Extract the [x, y] coordinate from the center of the cell holding the provided text.  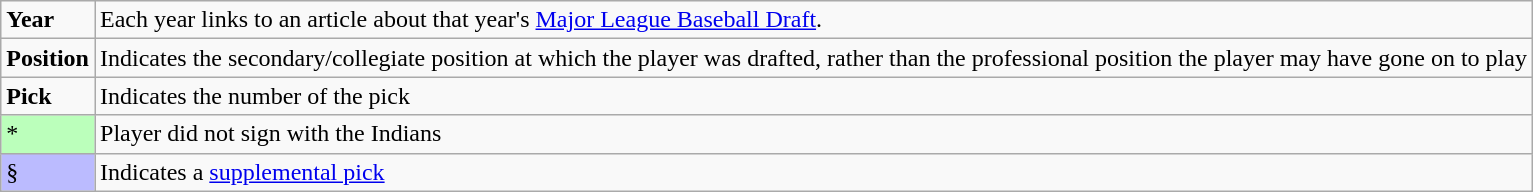
Year [48, 20]
§ [48, 172]
Indicates a supplemental pick [813, 172]
Position [48, 58]
Player did not sign with the Indians [813, 134]
* [48, 134]
Pick [48, 96]
Each year links to an article about that year's Major League Baseball Draft. [813, 20]
Indicates the number of the pick [813, 96]
